Identify which cell holds the provided text, then report its (X, Y) central coordinate. 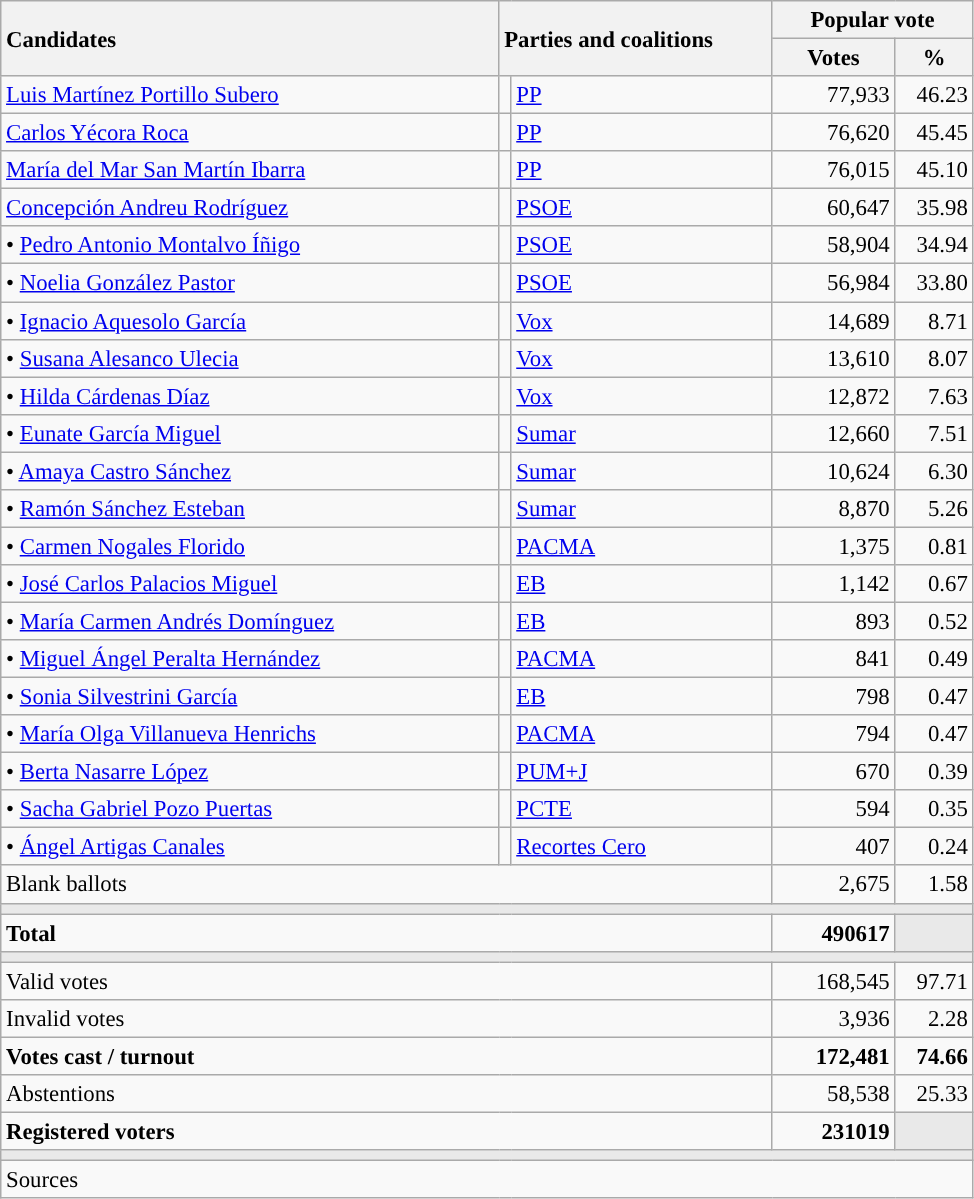
• Ramón Sánchez Esteban (250, 509)
7.63 (934, 396)
• Ángel Artigas Canales (250, 847)
0.35 (934, 809)
34.94 (934, 245)
• Ignacio Aquesolo García (250, 321)
12,872 (834, 396)
• Carmen Nogales Florido (250, 546)
Concepción Andreu Rodríguez (250, 208)
Luis Martínez Portillo Subero (250, 95)
0.81 (934, 546)
PCTE (642, 809)
45.45 (934, 133)
Valid votes (386, 981)
• Berta Nasarre López (250, 772)
Total (386, 933)
6.30 (934, 471)
María del Mar San Martín Ibarra (250, 170)
33.80 (934, 283)
• Miguel Ángel Peralta Hernández (250, 659)
1,142 (834, 584)
• Sonia Silvestrini García (250, 697)
Registered voters (386, 1131)
Invalid votes (386, 1019)
PUM+J (642, 772)
407 (834, 847)
1.58 (934, 885)
2,675 (834, 885)
Votes (834, 58)
56,984 (834, 283)
Parties and coalitions (636, 38)
Sources (487, 1180)
168,545 (834, 981)
• Noelia González Pastor (250, 283)
490617 (834, 933)
12,660 (834, 433)
0.39 (934, 772)
Candidates (250, 38)
Popular vote (872, 20)
• Sacha Gabriel Pozo Puertas (250, 809)
58,538 (834, 1094)
• María Carmen Andrés Domínguez (250, 621)
• José Carlos Palacios Miguel (250, 584)
• Hilda Cárdenas Díaz (250, 396)
46.23 (934, 95)
10,624 (834, 471)
97.71 (934, 981)
• Susana Alesanco Ulecia (250, 358)
0.24 (934, 847)
Votes cast / turnout (386, 1056)
Blank ballots (386, 885)
0.49 (934, 659)
231019 (834, 1131)
77,933 (834, 95)
5.26 (934, 509)
893 (834, 621)
798 (834, 697)
• Eunate García Miguel (250, 433)
• María Olga Villanueva Henrichs (250, 734)
25.33 (934, 1094)
35.98 (934, 208)
14,689 (834, 321)
13,610 (834, 358)
60,647 (834, 208)
% (934, 58)
• Pedro Antonio Montalvo Íñigo (250, 245)
7.51 (934, 433)
8.07 (934, 358)
0.52 (934, 621)
76,015 (834, 170)
58,904 (834, 245)
594 (834, 809)
8.71 (934, 321)
0.67 (934, 584)
841 (834, 659)
Recortes Cero (642, 847)
Carlos Yécora Roca (250, 133)
74.66 (934, 1056)
670 (834, 772)
• Amaya Castro Sánchez (250, 471)
172,481 (834, 1056)
3,936 (834, 1019)
794 (834, 734)
1,375 (834, 546)
76,620 (834, 133)
45.10 (934, 170)
2.28 (934, 1019)
8,870 (834, 509)
Abstentions (386, 1094)
